Search for the cell housing the specified text and yield its (X, Y) center coordinate. 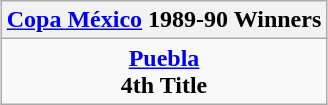
Copa México 1989-90 Winners (164, 20)
Puebla4th Title (164, 72)
